Find where the given text appears and provide that cell's center as (X, Y) coordinate. 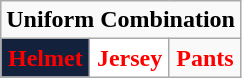
Helmet (46, 58)
Uniform Combination (121, 20)
Jersey (130, 58)
Pants (204, 58)
